From the cell containing the given text, extract its center point as (x, y) coordinate. 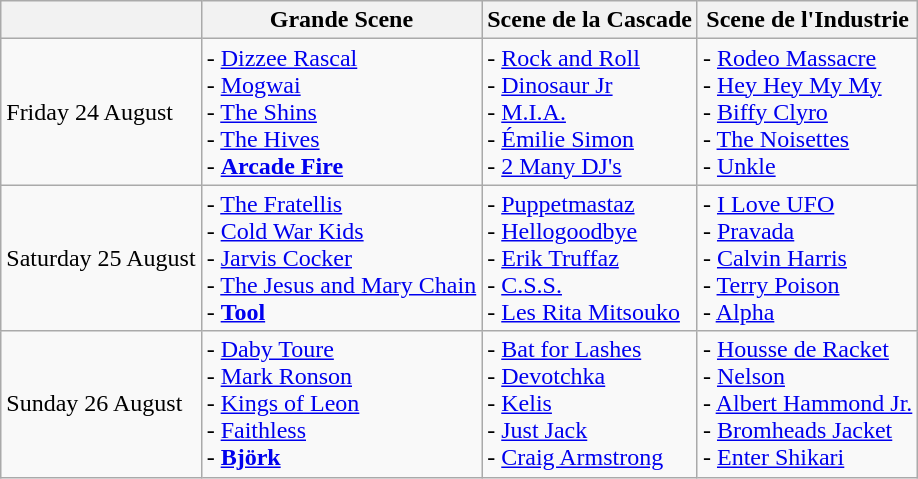
- Puppetmastaz- Hellogoodbye- Erik Truffaz- C.S.S.- Les Rita Mitsouko (590, 258)
- Rodeo Massacre- Hey Hey My My- Biffy Clyro- The Noisettes- Unkle (807, 112)
- The Fratellis- Cold War Kids- Jarvis Cocker- The Jesus and Mary Chain- Tool (342, 258)
- Daby Toure- Mark Ronson- Kings of Leon- Faithless- Björk (342, 404)
- Housse de Racket- Nelson- Albert Hammond Jr.- Bromheads Jacket- Enter Shikari (807, 404)
Friday 24 August (101, 112)
Scene de la Cascade (590, 20)
Grande Scene (342, 20)
- Rock and Roll- Dinosaur Jr- M.I.A.- Émilie Simon- 2 Many DJ's (590, 112)
- Dizzee Rascal- Mogwai- The Shins- The Hives- Arcade Fire (342, 112)
- I Love UFO- Pravada- Calvin Harris- Terry Poison- Alpha (807, 258)
Saturday 25 August (101, 258)
Sunday 26 August (101, 404)
Scene de l'Industrie (807, 20)
- Bat for Lashes- Devotchka- Kelis- Just Jack- Craig Armstrong (590, 404)
